Return the (X, Y) coordinate for the center point of the cell that contains the specified text.  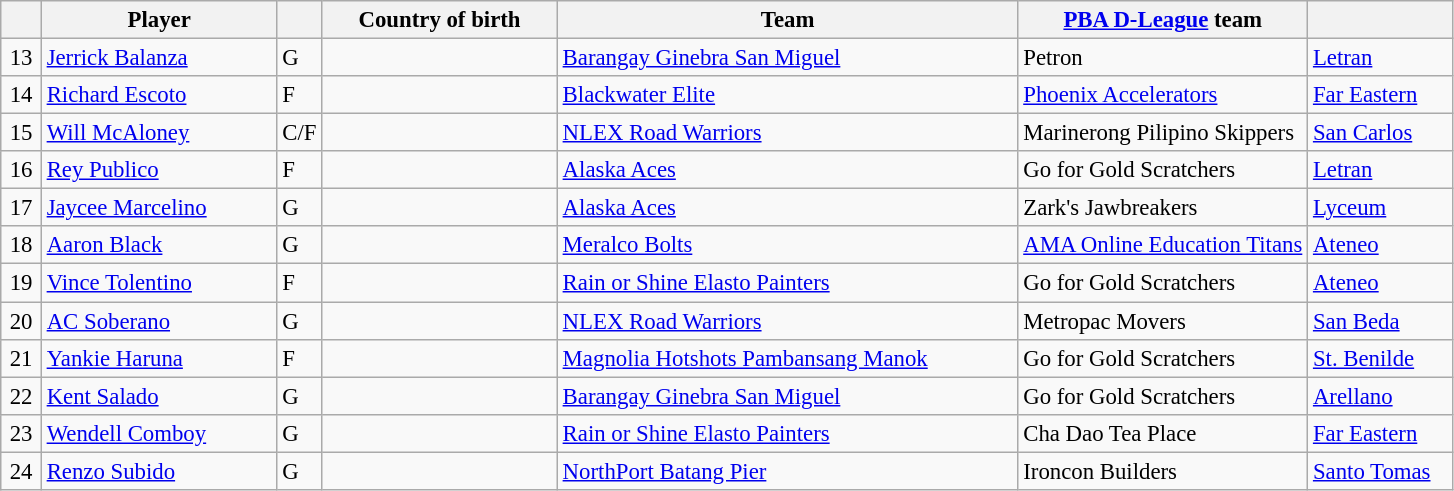
17 (22, 208)
Ironcon Builders (1163, 471)
Blackwater Elite (788, 95)
16 (22, 170)
Metropac Movers (1163, 321)
Arellano (1381, 396)
Wendell Comboy (159, 433)
Player (159, 20)
Meralco Bolts (788, 245)
Jaycee Marcelino (159, 208)
Jerrick Balanza (159, 58)
St. Benilde (1381, 358)
San Carlos (1381, 133)
AMA Online Education Titans (1163, 245)
NorthPort Batang Pier (788, 471)
Zark's Jawbreakers (1163, 208)
18 (22, 245)
24 (22, 471)
Lyceum (1381, 208)
Country of birth (440, 20)
Renzo Subido (159, 471)
C/F (300, 133)
Team (788, 20)
23 (22, 433)
14 (22, 95)
19 (22, 283)
San Beda (1381, 321)
Petron (1163, 58)
Santo Tomas (1381, 471)
20 (22, 321)
Magnolia Hotshots Pambansang Manok (788, 358)
21 (22, 358)
Vince Tolentino (159, 283)
Marinerong Pilipino Skippers (1163, 133)
Phoenix Accelerators (1163, 95)
15 (22, 133)
Rey Publico (159, 170)
22 (22, 396)
Kent Salado (159, 396)
Will McAloney (159, 133)
AC Soberano (159, 321)
Cha Dao Tea Place (1163, 433)
Richard Escoto (159, 95)
Yankie Haruna (159, 358)
PBA D-League team (1163, 20)
13 (22, 58)
Aaron Black (159, 245)
